Provide the [X, Y] coordinate of the cell's center where the given text is located.  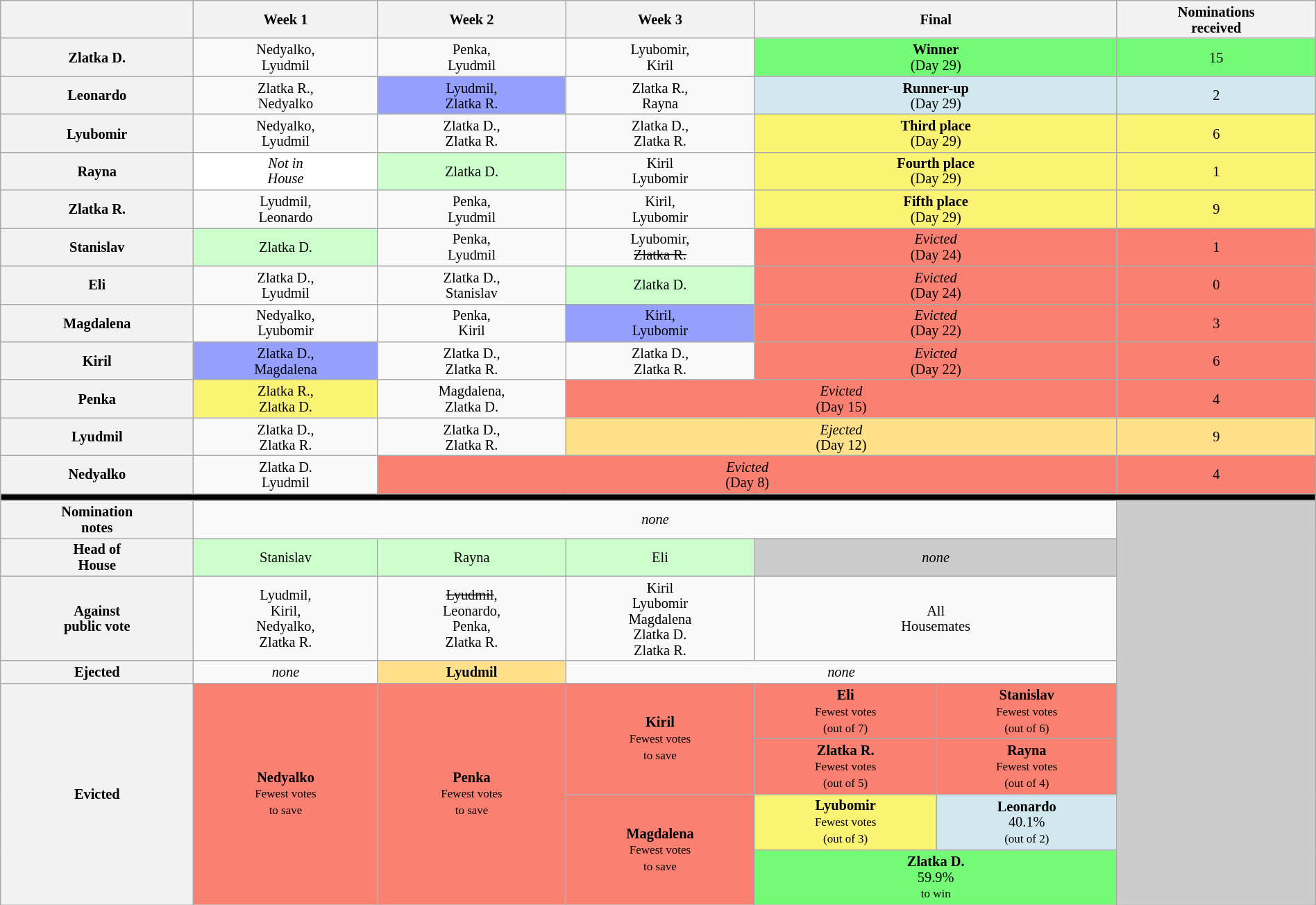
Week 2 [472, 19]
Lyudmil,Leonardo,Penka,Zlatka R. [472, 618]
Zlatka D.,Stanislav [472, 285]
PenkaFewest votesto save [472, 794]
EliFewest votes(out of 7) [845, 711]
KirilLyubomirMagdalenaZlatka D.Zlatka R. [660, 618]
Magdalena [97, 323]
RaynaFewest votes(out of 4) [1027, 766]
Winner(Day 29) [936, 57]
Zlatka D.,Magdalena [286, 361]
Leonardo40.1%(out of 2) [1027, 822]
Lyubomir,Kiril [660, 57]
Not inHouse [286, 171]
2 [1216, 96]
Ejected [97, 672]
Evicted(Day 15) [841, 398]
KirilFewest votesto save [660, 738]
Nominationsreceived [1216, 19]
Nominationnotes [97, 519]
LyubomirFewest votes(out of 3) [845, 822]
Lyudmil,Leonardo [286, 210]
Zlatka R. [97, 210]
Evicted [97, 794]
Lyudmil,Zlatka R. [472, 96]
0 [1216, 285]
Ejected(Day 12) [841, 437]
Head ofHouse [97, 557]
Zlatka D.59.9%to win [936, 877]
Zlatka R.Fewest votes(out of 5) [845, 766]
Penka,Kiril [472, 323]
Week 3 [660, 19]
Nedyalko [97, 475]
Runner-up(Day 29) [936, 96]
Kiril [97, 361]
Zlatka D.,Lyudmil [286, 285]
Againstpublic vote [97, 618]
Lyubomir [97, 133]
Third place(Day 29) [936, 133]
AllHousemates [936, 618]
Fifth place(Day 29) [936, 210]
Final [936, 19]
Zlatka D.Lyudmil [286, 475]
Penka [97, 398]
Magdalena,Zlatka D. [472, 398]
Lyubomir,Zlatka R. [660, 247]
15 [1216, 57]
Fourth place(Day 29) [936, 171]
Zlatka R.,Rayna [660, 96]
StanislavFewest votes(out of 6) [1027, 711]
MagdalenaFewest votesto save [660, 849]
Week 1 [286, 19]
Zlatka R.,Zlatka D. [286, 398]
Lyudmil,Kiril,Nedyalko,Zlatka R. [286, 618]
NedyalkoFewest votesto save [286, 794]
3 [1216, 323]
KirilLyubomir [660, 171]
Nedyalko,Lyubomir [286, 323]
Evicted(Day 8) [747, 475]
Zlatka R.,Nedyalko [286, 96]
Leonardo [97, 96]
